Detect which cell encompasses the target text, then output its [X, Y] center coordinate. 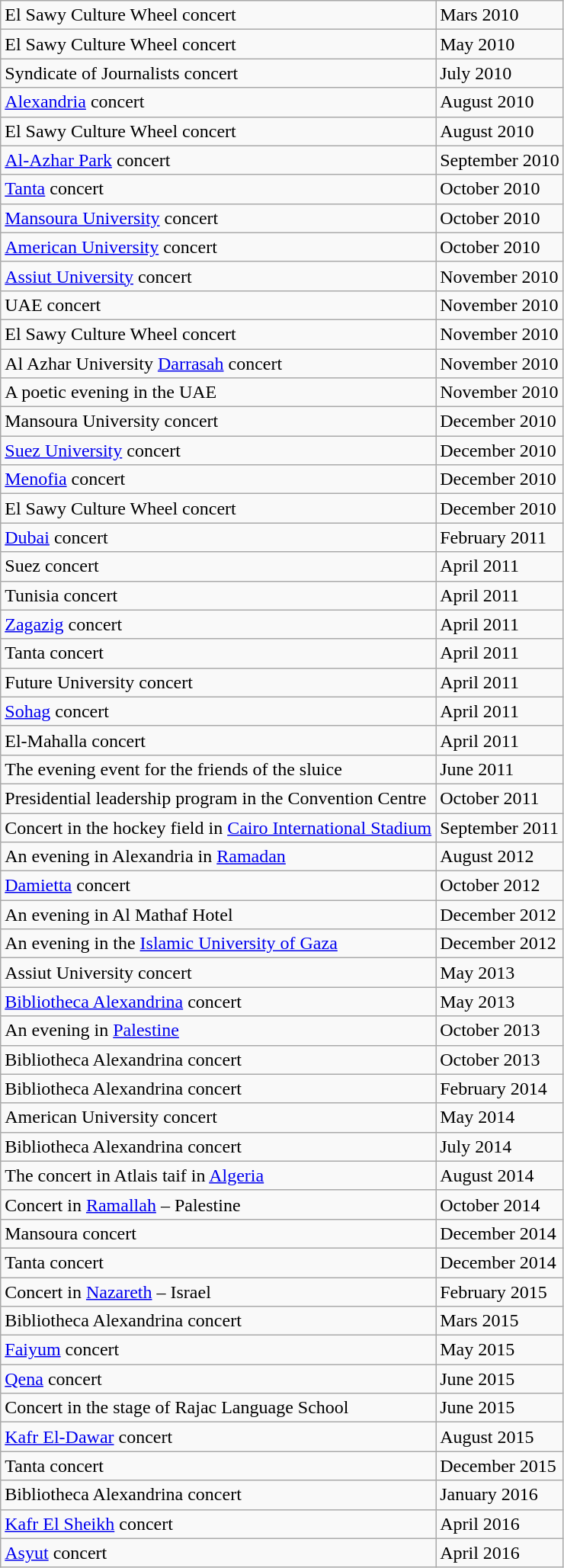
Faiyum concert [218, 1350]
May 2014 [500, 1117]
Menofia concert [218, 479]
February 2011 [500, 537]
June 2011 [500, 769]
Concert in the stage of Rajac Language School [218, 1408]
Concert in Nazareth – Israel [218, 1292]
Syndicate of Journalists concert [218, 73]
El-Mahalla concert [218, 740]
October 2011 [500, 798]
May 2010 [500, 44]
The concert in Atlais taif in Algeria [218, 1175]
Tunisia concert [218, 595]
Sohag concert [218, 711]
August 2014 [500, 1175]
Al Azhar University Darrasah concert [218, 364]
February 2014 [500, 1089]
October 2012 [500, 886]
A poetic evening in the UAE [218, 393]
Presidential leadership program in the Convention Centre [218, 798]
UAE concert [218, 305]
Suez University concert [218, 451]
Mars 2015 [500, 1321]
August 2015 [500, 1437]
Qena concert [218, 1379]
An evening in the Islamic University of Gaza [218, 944]
Future University concert [218, 682]
September 2011 [500, 827]
Asyut concert [218, 1553]
September 2010 [500, 160]
An evening in Alexandria in Ramadan [218, 857]
Kafr El-Dawar concert [218, 1437]
Zagazig concert [218, 624]
July 2014 [500, 1146]
Kafr El Sheikh concert [218, 1524]
Al-Azhar Park concert [218, 160]
February 2015 [500, 1292]
Concert in the hockey field in Cairo International Stadium [218, 827]
An evening in Al Mathaf Hotel [218, 915]
Alexandria concert [218, 102]
Mars 2010 [500, 15]
Damietta concert [218, 886]
The evening event for the friends of the sluice [218, 769]
May 2015 [500, 1350]
December 2015 [500, 1466]
August 2012 [500, 857]
July 2010 [500, 73]
Mansoura concert [218, 1233]
Dubai concert [218, 537]
October 2014 [500, 1204]
An evening in Palestine [218, 1031]
Concert in Ramallah – Palestine [218, 1204]
Suez concert [218, 566]
January 2016 [500, 1495]
